Pinpoint the cell where the given text exists, returning its [x, y] midpoint coordinate. 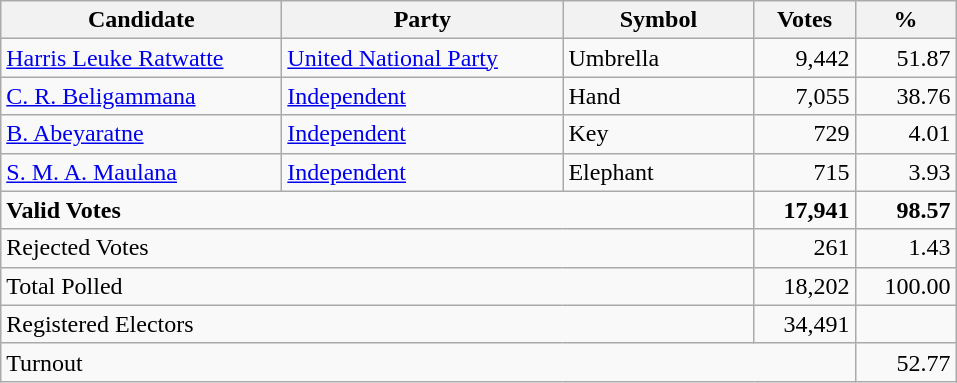
729 [804, 134]
715 [804, 172]
9,442 [804, 58]
Umbrella [658, 58]
4.01 [906, 134]
B. Abeyaratne [142, 134]
Elephant [658, 172]
Symbol [658, 20]
United National Party [422, 58]
7,055 [804, 96]
18,202 [804, 286]
34,491 [804, 324]
Turnout [428, 362]
Hand [658, 96]
Candidate [142, 20]
Rejected Votes [378, 248]
52.77 [906, 362]
Registered Electors [378, 324]
Party [422, 20]
Total Polled [378, 286]
Harris Leuke Ratwatte [142, 58]
51.87 [906, 58]
S. M. A. Maulana [142, 172]
1.43 [906, 248]
Key [658, 134]
Valid Votes [378, 210]
3.93 [906, 172]
Votes [804, 20]
38.76 [906, 96]
% [906, 20]
261 [804, 248]
17,941 [804, 210]
100.00 [906, 286]
C. R. Beligammana [142, 96]
98.57 [906, 210]
